Pinpoint the cell where the given text exists, returning its (x, y) midpoint coordinate. 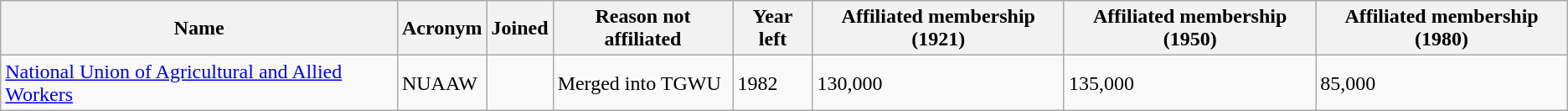
Affiliated membership (1980) (1442, 29)
Joined (519, 29)
National Union of Agricultural and Allied Workers (199, 82)
NUAAW (442, 82)
Acronym (442, 29)
Name (199, 29)
Year left (772, 29)
135,000 (1189, 82)
1982 (772, 82)
85,000 (1442, 82)
Affiliated membership (1950) (1189, 29)
130,000 (938, 82)
Affiliated membership (1921) (938, 29)
Merged into TGWU (643, 82)
Reason not affiliated (643, 29)
